Extract the (x, y) coordinate from the center of the cell holding the provided text.  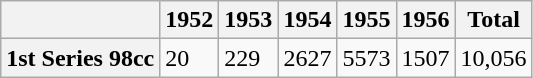
2627 (308, 58)
1953 (248, 20)
1507 (426, 58)
1952 (190, 20)
20 (190, 58)
1955 (366, 20)
1st Series 98cc (80, 58)
5573 (366, 58)
1954 (308, 20)
1956 (426, 20)
10,056 (494, 58)
229 (248, 58)
Total (494, 20)
